From the cell containing the given text, extract its center point as [x, y] coordinate. 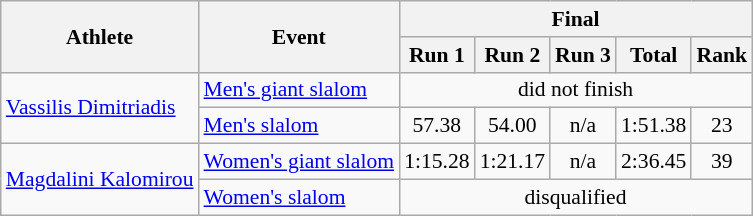
1:15.28 [436, 162]
Women's slalom [300, 197]
2:36.45 [654, 162]
23 [722, 126]
Rank [722, 55]
1:51.38 [654, 126]
Athlete [100, 36]
Vassilis Dimitriadis [100, 108]
Run 3 [583, 55]
Men's giant slalom [300, 90]
Final [576, 19]
disqualified [576, 197]
did not finish [576, 90]
57.38 [436, 126]
54.00 [512, 126]
39 [722, 162]
Event [300, 36]
1:21.17 [512, 162]
Run 1 [436, 55]
Run 2 [512, 55]
Magdalini Kalomirou [100, 180]
Women's giant slalom [300, 162]
Men's slalom [300, 126]
Total [654, 55]
